Pinpoint the cell where the given text exists, returning its (x, y) midpoint coordinate. 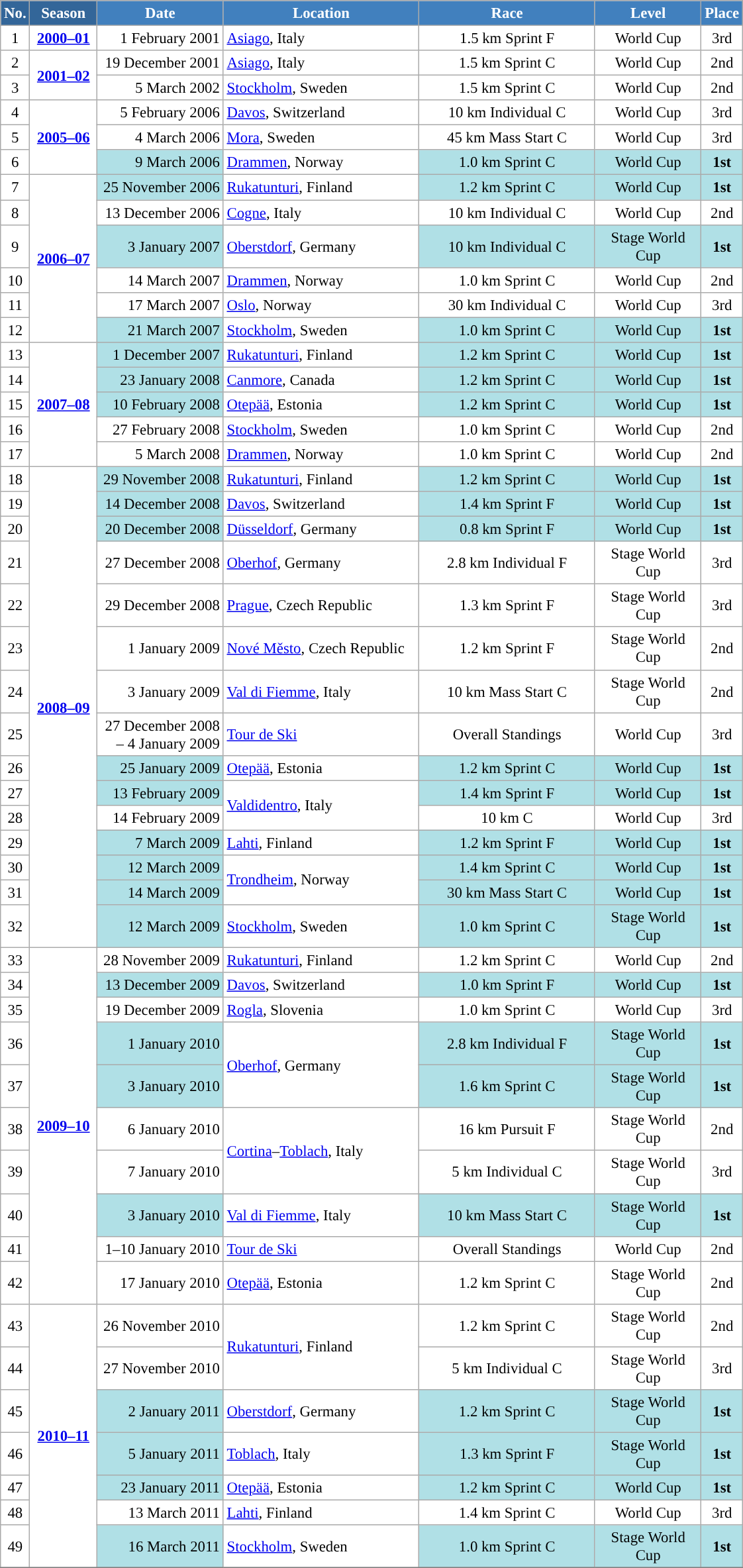
29 (15, 843)
1.6 km Sprint C (507, 1086)
12 (15, 330)
1 February 2001 (160, 38)
2006–07 (64, 258)
25 November 2006 (160, 187)
37 (15, 1086)
14 (15, 380)
10 km C (507, 818)
7 March 2009 (160, 843)
Valdidentro, Italy (321, 806)
19 December 2009 (160, 1010)
39 (15, 1173)
27 December 2008 – 4 January 2009 (160, 734)
13 March 2011 (160, 1512)
17 March 2007 (160, 305)
Level (648, 13)
48 (15, 1512)
5 March 2002 (160, 88)
11 (15, 305)
18 (15, 480)
2 January 2011 (160, 1411)
15 (15, 405)
1 January 2009 (160, 649)
Season (64, 13)
14 February 2009 (160, 818)
Rogla, Slovenia (321, 1010)
27 December 2008 (160, 563)
3 January 2007 (160, 246)
21 March 2007 (160, 330)
29 November 2008 (160, 480)
1–10 January 2010 (160, 1249)
9 (15, 246)
28 November 2009 (160, 961)
2005–06 (64, 138)
27 November 2010 (160, 1369)
Nové Město, Czech Republic (321, 649)
27 February 2008 (160, 429)
49 (15, 1546)
19 December 2001 (160, 63)
29 December 2008 (160, 605)
0.8 km Sprint F (507, 529)
1 January 2010 (160, 1044)
Date (160, 13)
45 (15, 1411)
47 (15, 1488)
46 (15, 1453)
13 December 2006 (160, 213)
7 January 2010 (160, 1173)
24 (15, 692)
3 January 2009 (160, 692)
34 (15, 985)
14 December 2008 (160, 504)
16 (15, 429)
Düsseldorf, Germany (321, 529)
Toblach, Italy (321, 1453)
17 (15, 454)
Canmore, Canada (321, 380)
28 (15, 818)
10 (15, 280)
3 (15, 88)
42 (15, 1282)
2009–10 (64, 1126)
35 (15, 1010)
25 January 2009 (160, 768)
19 (15, 504)
26 (15, 768)
30 km Mass Start C (507, 892)
20 (15, 529)
7 (15, 187)
2007–08 (64, 405)
1 December 2007 (160, 355)
2008–09 (64, 707)
1.0 km Sprint F (507, 985)
14 March 2009 (160, 892)
Cogne, Italy (321, 213)
4 March 2006 (160, 138)
Oslo, Norway (321, 305)
23 January 2008 (160, 380)
27 (15, 793)
Place (722, 13)
2001–02 (64, 76)
16 March 2011 (160, 1546)
33 (15, 961)
1 (15, 38)
9 March 2006 (160, 162)
16 km Pursuit F (507, 1129)
21 (15, 563)
8 (15, 213)
Mora, Sweden (321, 138)
5 March 2008 (160, 454)
23 (15, 649)
36 (15, 1044)
30 km Individual C (507, 305)
26 November 2010 (160, 1325)
2000–01 (64, 38)
31 (15, 892)
10 February 2008 (160, 405)
40 (15, 1215)
2 (15, 63)
20 December 2008 (160, 529)
44 (15, 1369)
5 (15, 138)
Prague, Czech Republic (321, 605)
13 December 2009 (160, 985)
5 February 2006 (160, 113)
41 (15, 1249)
6 (15, 162)
43 (15, 1325)
22 (15, 605)
45 km Mass Start C (507, 138)
32 (15, 926)
38 (15, 1129)
1.5 km Sprint F (507, 38)
Cortina–Toblach, Italy (321, 1150)
5 January 2011 (160, 1453)
13 (15, 355)
30 (15, 868)
25 (15, 734)
4 (15, 113)
2010–11 (64, 1436)
23 January 2011 (160, 1488)
Location (321, 13)
14 March 2007 (160, 280)
6 January 2010 (160, 1129)
Trondheim, Norway (321, 880)
No. (15, 13)
17 January 2010 (160, 1282)
Race (507, 13)
13 February 2009 (160, 793)
